Pinpoint the cell where the given text exists, returning its (x, y) midpoint coordinate. 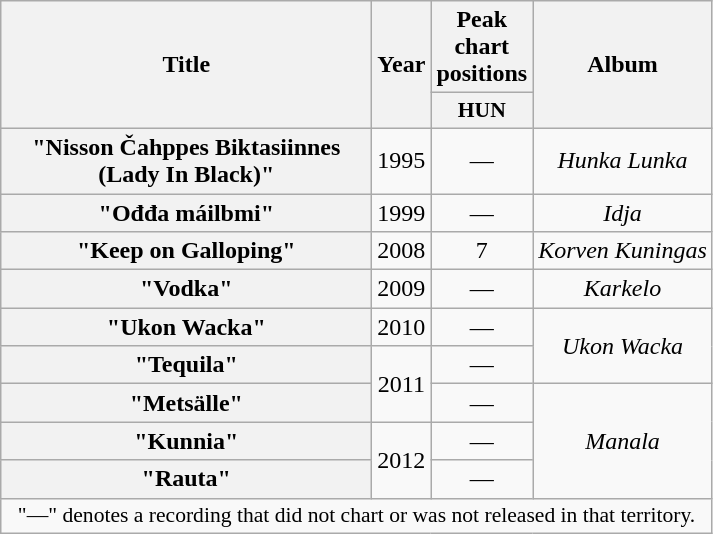
"Kunnia" (186, 441)
Korven Kuningas (623, 251)
"Nisson Čahppes Biktasiinnes (Lady In Black)" (186, 160)
"Metsälle" (186, 403)
Manala (623, 441)
"Ukon Wacka" (186, 327)
Ukon Wacka (623, 346)
2011 (402, 384)
"Keep on Galloping" (186, 251)
7 (482, 251)
HUN (482, 111)
"—" denotes a recording that did not chart or was not released in that territory. (357, 516)
"Rauta" (186, 479)
2008 (402, 251)
Year (402, 65)
Peak chart positions (482, 47)
Idja (623, 213)
"Tequila" (186, 365)
2009 (402, 289)
2012 (402, 460)
2010 (402, 327)
Hunka Lunka (623, 160)
Title (186, 65)
1999 (402, 213)
1995 (402, 160)
"Vodka" (186, 289)
"Ođđa máilbmi" (186, 213)
Album (623, 65)
Karkelo (623, 289)
